Extract the [x, y] coordinate from the center of the cell holding the provided text.  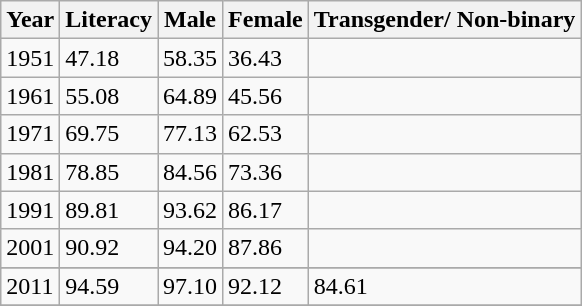
64.89 [190, 96]
36.43 [266, 58]
Literacy [109, 20]
77.13 [190, 134]
1971 [30, 134]
Year [30, 20]
78.85 [109, 172]
94.20 [190, 248]
90.92 [109, 248]
1951 [30, 58]
2011 [30, 286]
2001 [30, 248]
92.12 [266, 286]
84.56 [190, 172]
Male [190, 20]
1991 [30, 210]
97.10 [190, 286]
94.59 [109, 286]
47.18 [109, 58]
58.35 [190, 58]
93.62 [190, 210]
87.86 [266, 248]
62.53 [266, 134]
45.56 [266, 96]
69.75 [109, 134]
Transgender/ Non-binary [444, 20]
1961 [30, 96]
55.08 [109, 96]
89.81 [109, 210]
Female [266, 20]
73.36 [266, 172]
1981 [30, 172]
84.61 [444, 286]
86.17 [266, 210]
